Search for the cell housing the specified text and yield its [X, Y] center coordinate. 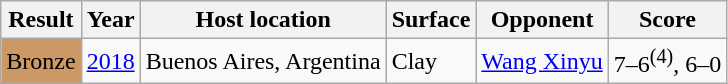
Wang Xinyu [542, 62]
Clay [431, 62]
Surface [431, 20]
7–6(4), 6–0 [667, 62]
Result [41, 20]
Year [110, 20]
Score [667, 20]
Opponent [542, 20]
Host location [263, 20]
Bronze [41, 62]
2018 [110, 62]
Buenos Aires, Argentina [263, 62]
